Extract the [x, y] coordinate from the center of the cell holding the provided text.  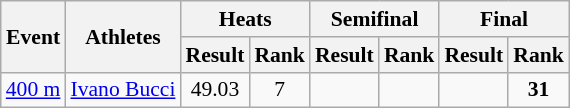
49.03 [214, 90]
Ivano Bucci [122, 90]
Heats [244, 19]
400 m [34, 90]
31 [538, 90]
Athletes [122, 36]
Final [504, 19]
Semifinal [374, 19]
Event [34, 36]
7 [280, 90]
